Output the [X, Y] coordinate of the center of the cell containing the given text.  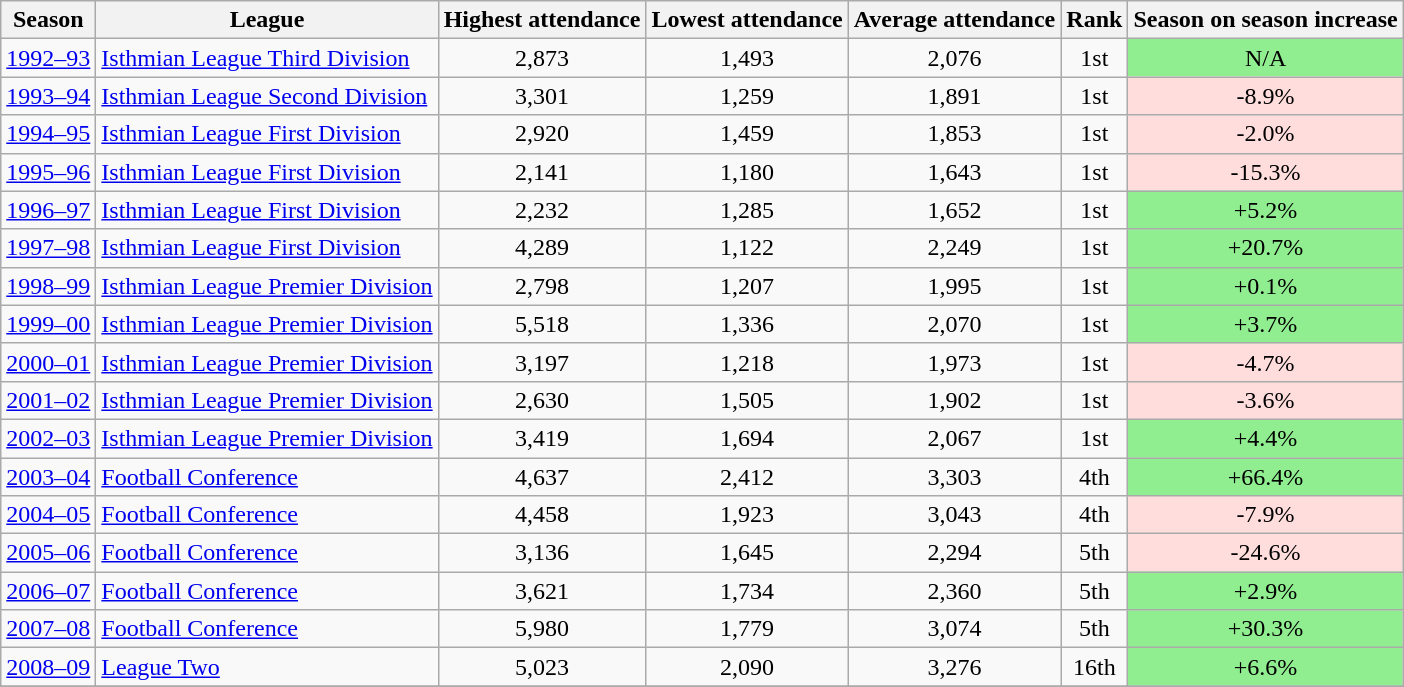
1994–95 [48, 134]
1,459 [747, 134]
1,891 [954, 96]
+5.2% [1266, 210]
+0.1% [1266, 286]
2,412 [747, 477]
16th [1094, 667]
2004–05 [48, 515]
1992–93 [48, 58]
2,070 [954, 324]
5,518 [542, 324]
5,023 [542, 667]
League Two [267, 667]
1,923 [747, 515]
Lowest attendance [747, 20]
2,076 [954, 58]
2000–01 [48, 362]
1,995 [954, 286]
-7.9% [1266, 515]
1998–99 [48, 286]
1,973 [954, 362]
Season [48, 20]
1996–97 [48, 210]
League [267, 20]
2001–02 [48, 400]
3,419 [542, 438]
2008–09 [48, 667]
+20.7% [1266, 248]
3,197 [542, 362]
1,853 [954, 134]
3,621 [542, 591]
2006–07 [48, 591]
3,303 [954, 477]
1,779 [747, 629]
1,652 [954, 210]
1995–96 [48, 172]
+6.6% [1266, 667]
Season on season increase [1266, 20]
+30.3% [1266, 629]
1,122 [747, 248]
4,458 [542, 515]
2,141 [542, 172]
2,249 [954, 248]
-15.3% [1266, 172]
-3.6% [1266, 400]
Average attendance [954, 20]
1,259 [747, 96]
2,294 [954, 553]
1,505 [747, 400]
2,798 [542, 286]
1,694 [747, 438]
1,336 [747, 324]
3,074 [954, 629]
1,643 [954, 172]
Highest attendance [542, 20]
4,289 [542, 248]
1,645 [747, 553]
2,232 [542, 210]
3,301 [542, 96]
3,043 [954, 515]
3,276 [954, 667]
1999–00 [48, 324]
2003–04 [48, 477]
Isthmian League Third Division [267, 58]
1,207 [747, 286]
1,493 [747, 58]
2,630 [542, 400]
2,360 [954, 591]
1,180 [747, 172]
Isthmian League Second Division [267, 96]
1997–98 [48, 248]
-8.9% [1266, 96]
1,285 [747, 210]
+3.7% [1266, 324]
2,090 [747, 667]
3,136 [542, 553]
N/A [1266, 58]
4,637 [542, 477]
-4.7% [1266, 362]
1993–94 [48, 96]
+2.9% [1266, 591]
1,902 [954, 400]
-24.6% [1266, 553]
+4.4% [1266, 438]
5,980 [542, 629]
2002–03 [48, 438]
2005–06 [48, 553]
-2.0% [1266, 134]
1,218 [747, 362]
2007–08 [48, 629]
2,873 [542, 58]
1,734 [747, 591]
+66.4% [1266, 477]
Rank [1094, 20]
2,920 [542, 134]
2,067 [954, 438]
